Determine the (x, y) coordinate at the center of the cell enclosing the given text.  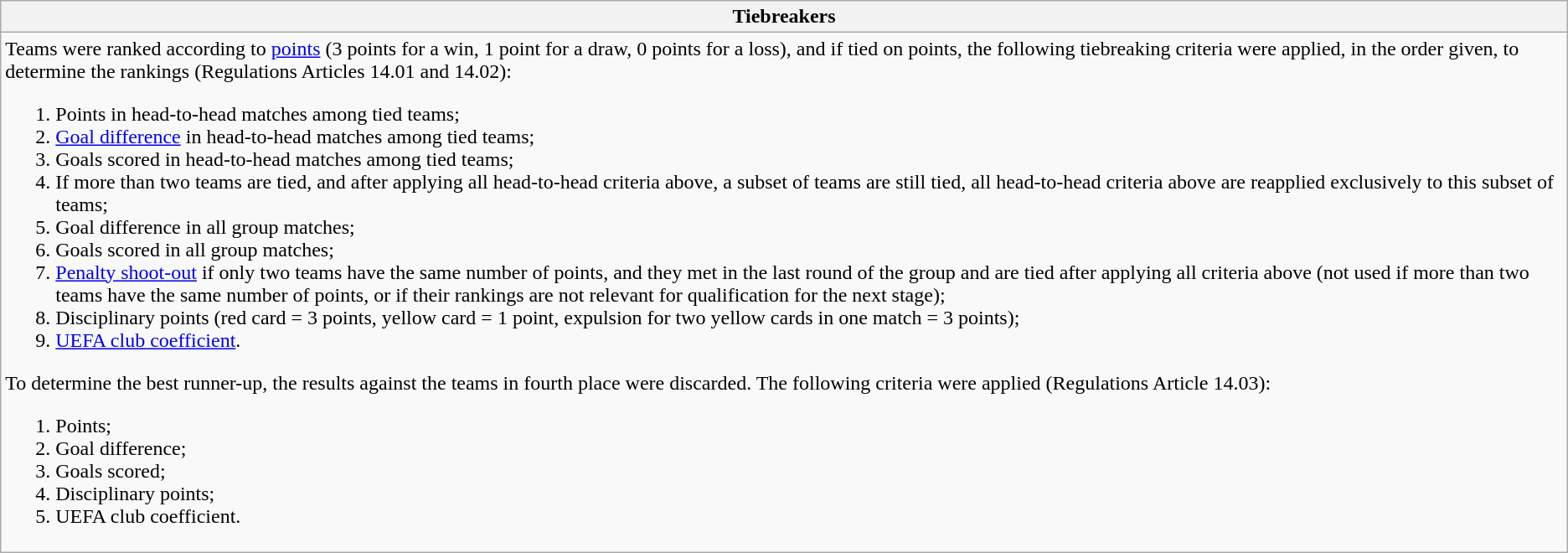
Tiebreakers (784, 17)
